Capture the cell that displays the provided text and extract its (x, y) central coordinate. 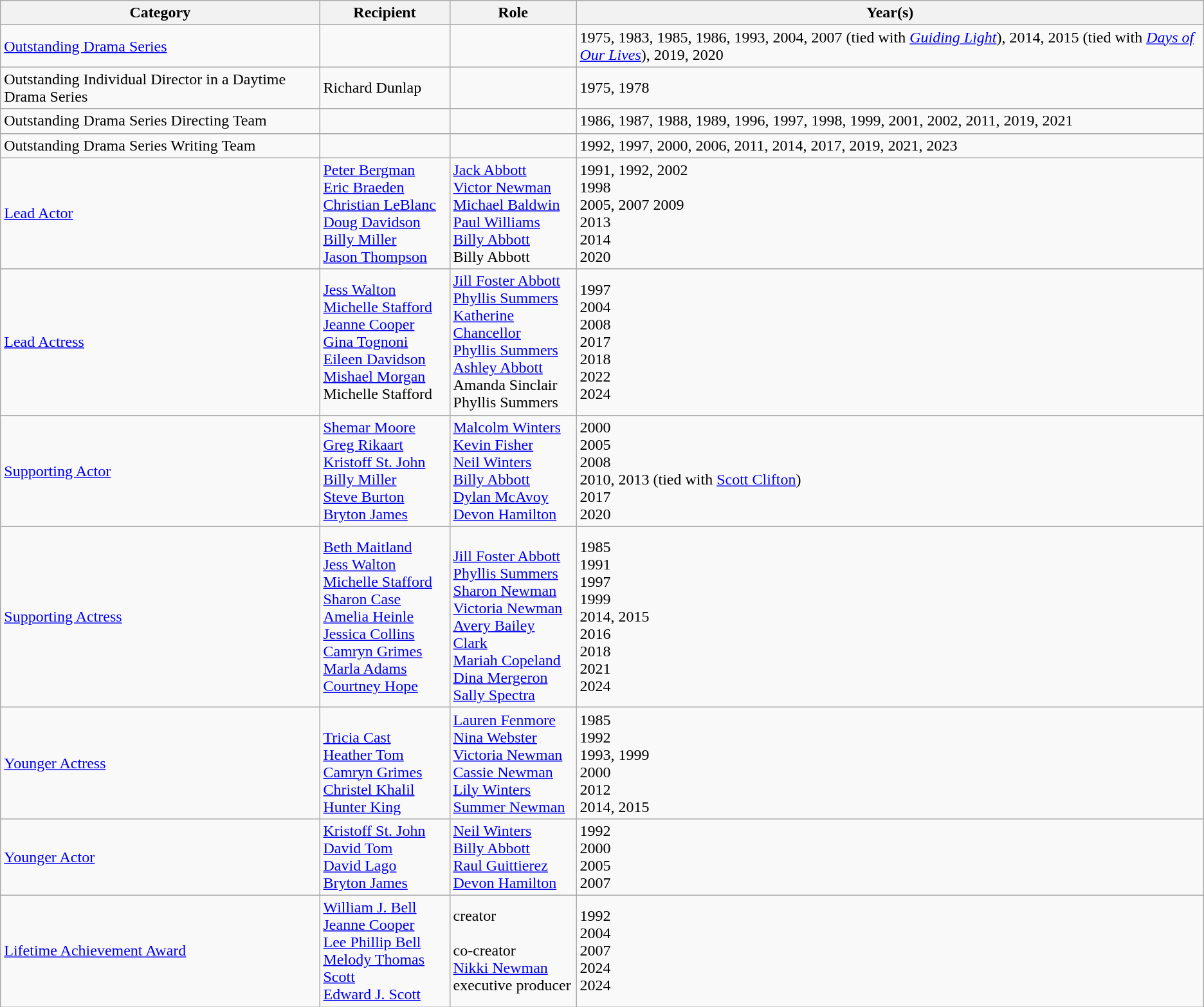
Kristoff St. JohnDavid TomDavid LagoBryton James (385, 857)
Year(s) (890, 13)
Role (513, 13)
2000200520082010, 2013 (tied with Scott Clifton)20172020 (890, 471)
Outstanding Individual Director in a Daytime Drama Series (160, 88)
Lead Actor (160, 214)
Malcolm WintersKevin Fisher Neil WintersBilly AbbottDylan McAvoyDevon Hamilton (513, 471)
Outstanding Drama Series Writing Team (160, 145)
1992 2000 2005 2007 (890, 857)
William J. BellJeanne CooperLee Phillip BellMelody Thomas ScottEdward J. Scott (385, 951)
creator co-creatorNikki Newmanexecutive producer (513, 951)
1991, 1992, 200219982005, 2007 2009201320142020 (890, 214)
Lead Actress (160, 342)
Category (160, 13)
19922004200720242024 (890, 951)
Beth MaitlandJess WaltonMichelle StaffordSharon Case Amelia HeinleJessica CollinsCamryn GrimesMarla AdamsCourtney Hope (385, 616)
Shemar MooreGreg RikaartKristoff St. JohnBilly MillerSteve BurtonBryton James (385, 471)
Jack AbbottVictor NewmanMichael BaldwinPaul WilliamsBilly AbbottBilly Abbott (513, 214)
Outstanding Drama Series Directing Team (160, 121)
Jill Foster AbbottPhyllis SummersSharon NewmanVictoria NewmanAvery Bailey ClarkMariah CopelandDina MergeronSally Spectra (513, 616)
Supporting Actor (160, 471)
Younger Actress (160, 763)
Peter BergmanEric BraedenChristian LeBlancDoug DavidsonBilly MillerJason Thompson (385, 214)
1975, 1978 (890, 88)
Richard Dunlap (385, 88)
Neil WintersBilly AbbottRaul GuittierezDevon Hamilton (513, 857)
Outstanding Drama Series (160, 46)
Tricia CastHeather TomCamryn GrimesChristel KhalilHunter King (385, 763)
Recipient (385, 13)
198519921993, 1999200020122014, 2015 (890, 763)
1975, 1983, 1985, 1986, 1993, 2004, 2007 (tied with Guiding Light), 2014, 2015 (tied with Days of Our Lives), 2019, 2020 (890, 46)
1985 1991199719992014, 2015 20162018 20212024 (890, 616)
Supporting Actress (160, 616)
Jill Foster AbbottPhyllis SummersKatherine ChancellorPhyllis SummersAshley AbbottAmanda SinclairPhyllis Summers (513, 342)
1997200420082017201820222024 (890, 342)
Lauren FenmoreNina WebsterVictoria NewmanCassie NewmanLily WintersSummer Newman (513, 763)
1986, 1987, 1988, 1989, 1996, 1997, 1998, 1999, 2001, 2002, 2011, 2019, 2021 (890, 121)
1992, 1997, 2000, 2006, 2011, 2014, 2017, 2019, 2021, 2023 (890, 145)
Younger Actor (160, 857)
Jess WaltonMichelle StaffordJeanne CooperGina TognoniEileen DavidsonMishael MorganMichelle Stafford (385, 342)
Lifetime Achievement Award (160, 951)
